Return (X, Y) of the center of cell containing provided text 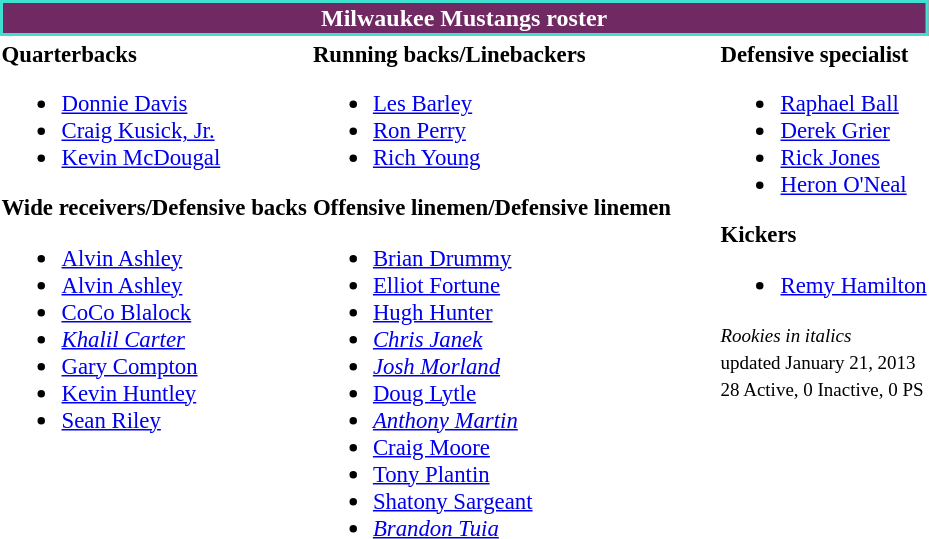
Milwaukee Mustangs roster (464, 18)
